From the cell containing the given text, extract its center point as (X, Y) coordinate. 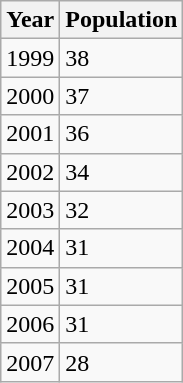
2002 (30, 172)
2000 (30, 96)
2007 (30, 362)
2006 (30, 324)
Year (30, 20)
32 (122, 210)
1999 (30, 58)
38 (122, 58)
2005 (30, 286)
34 (122, 172)
2004 (30, 248)
28 (122, 362)
Population (122, 20)
36 (122, 134)
37 (122, 96)
2003 (30, 210)
2001 (30, 134)
